Determine the (X, Y) coordinate at the center of the cell enclosing the given text.  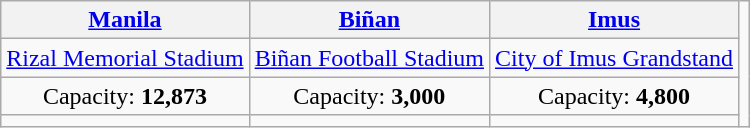
Biñan Football Stadium (369, 58)
Capacity: 12,873 (125, 96)
Imus (614, 20)
Biñan (369, 20)
City of Imus Grandstand (614, 58)
Rizal Memorial Stadium (125, 58)
Capacity: 4,800 (614, 96)
Capacity: 3,000 (369, 96)
Manila (125, 20)
